Scan for the cell matching the given text and deliver its (x, y) coordinate at center. 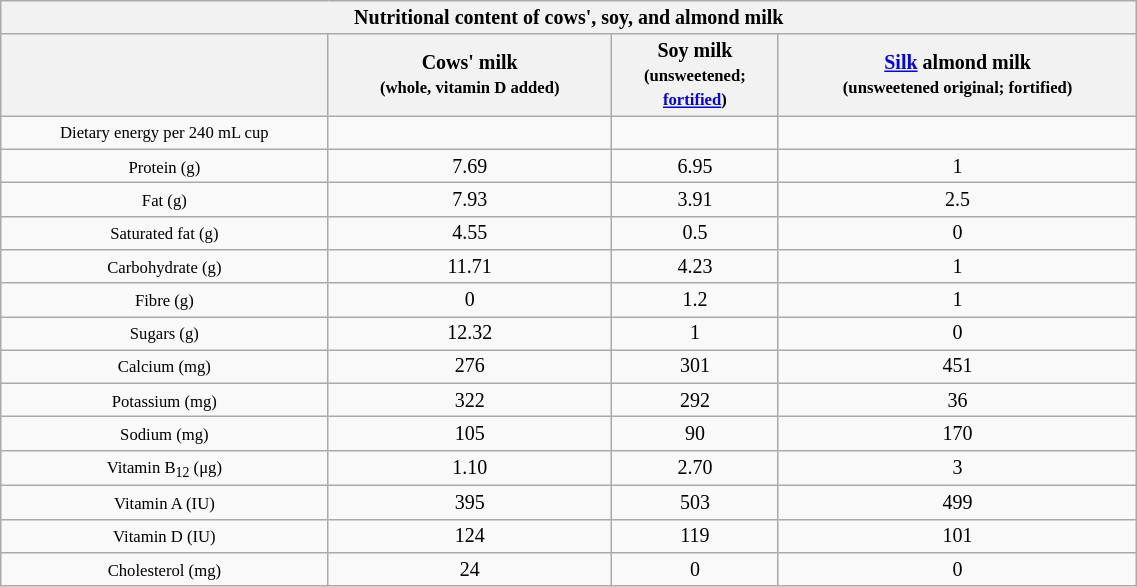
6.95 (694, 166)
12.32 (470, 334)
Carbohydrate (g) (164, 266)
Nutritional content of cows', soy, and almond milk (569, 18)
Saturated fat (g) (164, 232)
1.2 (694, 300)
Calcium (mg) (164, 366)
Sugars (g) (164, 334)
451 (957, 366)
4.23 (694, 266)
3.91 (694, 200)
Sodium (mg) (164, 434)
24 (470, 570)
Silk almond milk(unsweetened original; fortified) (957, 76)
503 (694, 502)
Cholesterol (mg) (164, 570)
Protein (g) (164, 166)
Dietary energy per 240 mL cup (164, 132)
105 (470, 434)
11.71 (470, 266)
Fibre (g) (164, 300)
Vitamin B12 (μg) (164, 468)
2.70 (694, 468)
Potassium (mg) (164, 400)
Fat (g) (164, 200)
124 (470, 536)
Vitamin D (IU) (164, 536)
101 (957, 536)
Soy milk(unsweetened;fortified) (694, 76)
499 (957, 502)
7.93 (470, 200)
322 (470, 400)
119 (694, 536)
301 (694, 366)
7.69 (470, 166)
276 (470, 366)
292 (694, 400)
2.5 (957, 200)
Vitamin A (IU) (164, 502)
Cows' milk(whole, vitamin D added) (470, 76)
170 (957, 434)
1.10 (470, 468)
395 (470, 502)
4.55 (470, 232)
0.5 (694, 232)
3 (957, 468)
36 (957, 400)
90 (694, 434)
